Detect which cell encompasses the target text, then output its (X, Y) center coordinate. 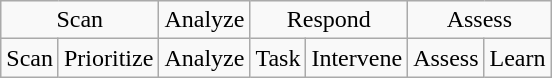
Learn (518, 58)
Task (278, 58)
Intervene (357, 58)
Respond (329, 20)
Prioritize (108, 58)
